Output the [X, Y] coordinate of the center of the cell containing the given text.  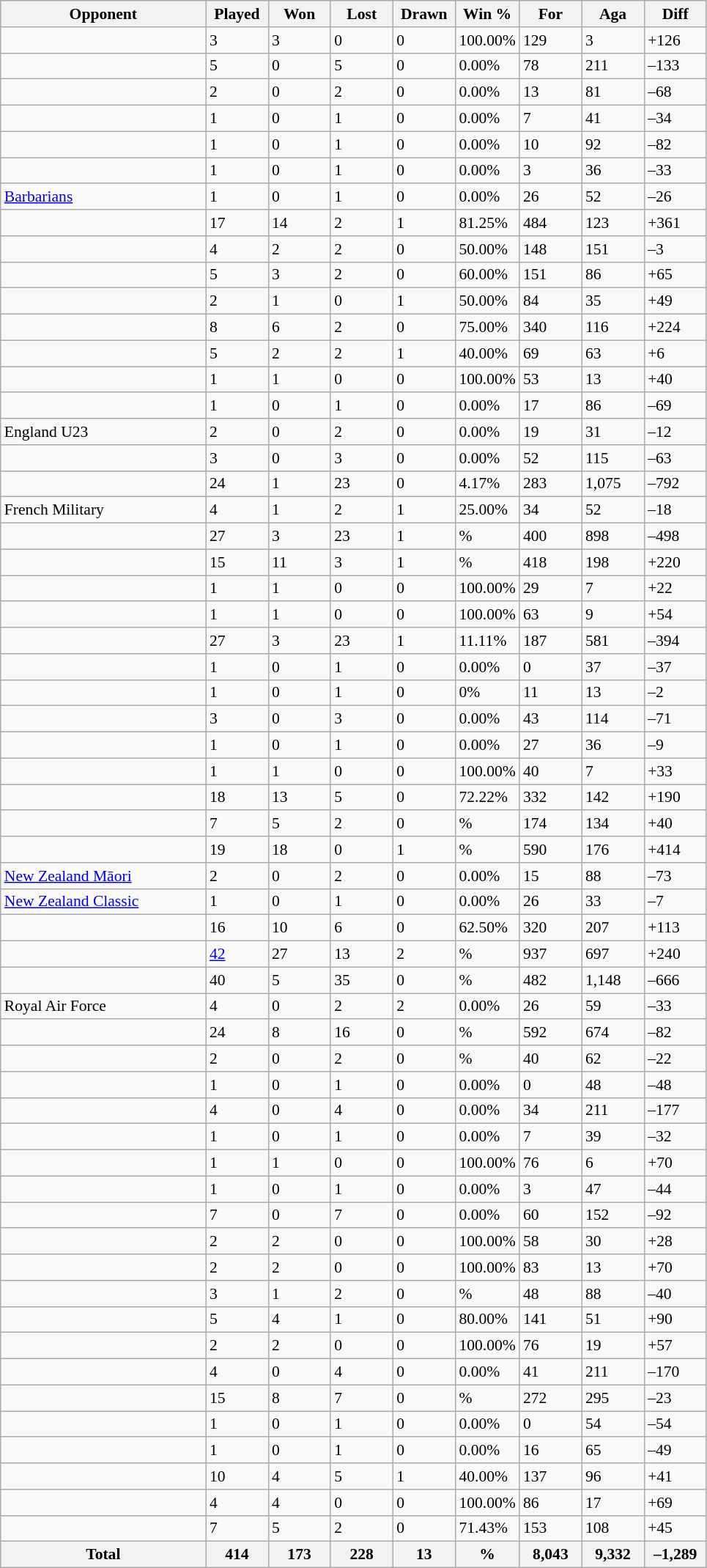
+45 [675, 1528]
+414 [675, 850]
51 [612, 1319]
–71 [675, 719]
400 [551, 537]
60 [551, 1215]
Won [299, 14]
937 [551, 954]
129 [551, 40]
11.11% [486, 641]
187 [551, 641]
Barbarians [103, 197]
+6 [675, 353]
Royal Air Force [103, 1006]
30 [612, 1242]
–49 [675, 1451]
England U23 [103, 432]
137 [551, 1476]
43 [551, 719]
4.17% [486, 484]
8,043 [551, 1555]
–7 [675, 902]
14 [299, 223]
+54 [675, 615]
81 [612, 92]
37 [612, 667]
–9 [675, 746]
–23 [675, 1398]
–170 [675, 1372]
–37 [675, 667]
29 [551, 589]
–68 [675, 92]
108 [612, 1528]
590 [551, 850]
272 [551, 1398]
–63 [675, 458]
French Military [103, 510]
674 [612, 1033]
33 [612, 902]
83 [551, 1267]
9,332 [612, 1555]
–92 [675, 1215]
53 [551, 380]
–792 [675, 484]
Opponent [103, 14]
78 [551, 66]
173 [299, 1555]
176 [612, 850]
62 [612, 1059]
418 [551, 562]
New Zealand Classic [103, 902]
96 [612, 1476]
–22 [675, 1059]
Drawn [423, 14]
581 [612, 641]
207 [612, 928]
+113 [675, 928]
Lost [362, 14]
+240 [675, 954]
1,075 [612, 484]
–34 [675, 119]
25.00% [486, 510]
283 [551, 484]
–44 [675, 1189]
+69 [675, 1503]
–12 [675, 432]
+22 [675, 589]
80.00% [486, 1319]
69 [551, 353]
+49 [675, 301]
–18 [675, 510]
484 [551, 223]
47 [612, 1189]
92 [612, 144]
+28 [675, 1242]
198 [612, 562]
+220 [675, 562]
174 [551, 824]
–133 [675, 66]
320 [551, 928]
31 [612, 432]
+41 [675, 1476]
+33 [675, 771]
–394 [675, 641]
115 [612, 458]
134 [612, 824]
Total [103, 1555]
+57 [675, 1346]
–48 [675, 1085]
114 [612, 719]
+190 [675, 798]
–54 [675, 1424]
For [551, 14]
Diff [675, 14]
–1,289 [675, 1555]
81.25% [486, 223]
414 [237, 1555]
332 [551, 798]
Aga [612, 14]
75.00% [486, 328]
–73 [675, 876]
+224 [675, 328]
58 [551, 1242]
39 [612, 1137]
–32 [675, 1137]
153 [551, 1528]
–2 [675, 693]
72.22% [486, 798]
295 [612, 1398]
9 [612, 615]
–3 [675, 249]
+361 [675, 223]
898 [612, 537]
–69 [675, 406]
–177 [675, 1111]
65 [612, 1451]
592 [551, 1033]
42 [237, 954]
1,148 [612, 980]
340 [551, 328]
0% [486, 693]
–498 [675, 537]
84 [551, 301]
697 [612, 954]
141 [551, 1319]
142 [612, 798]
New Zealand Māori [103, 876]
228 [362, 1555]
148 [551, 249]
+126 [675, 40]
152 [612, 1215]
116 [612, 328]
+65 [675, 275]
54 [612, 1424]
62.50% [486, 928]
–666 [675, 980]
123 [612, 223]
Played [237, 14]
71.43% [486, 1528]
Win % [486, 14]
–40 [675, 1294]
–26 [675, 197]
60.00% [486, 275]
+90 [675, 1319]
482 [551, 980]
59 [612, 1006]
